Capture the cell that displays the provided text and extract its [X, Y] central coordinate. 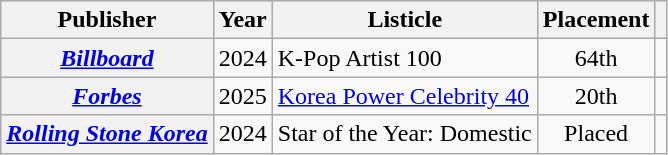
Billboard [107, 58]
Forbes [107, 96]
Placed [596, 134]
Publisher [107, 20]
K-Pop Artist 100 [404, 58]
Listicle [404, 20]
64th [596, 58]
Star of the Year: Domestic [404, 134]
2025 [242, 96]
Year [242, 20]
20th [596, 96]
Korea Power Celebrity 40 [404, 96]
Placement [596, 20]
Rolling Stone Korea [107, 134]
